Pinpoint the cell where the given text exists, returning its (x, y) midpoint coordinate. 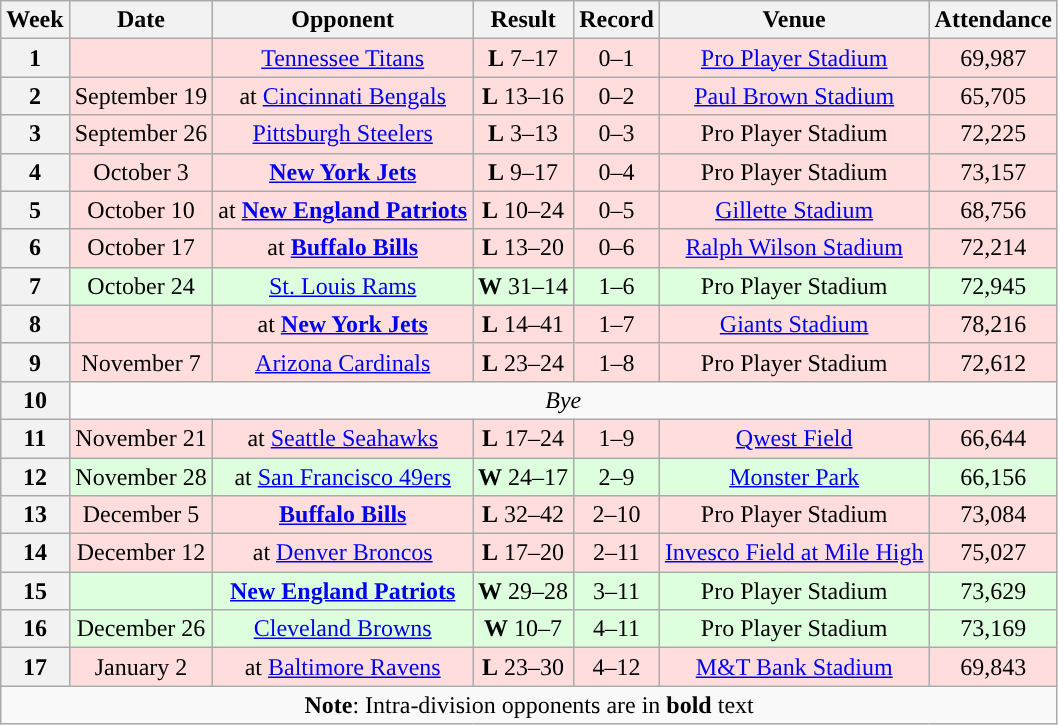
Monster Park (794, 477)
L 23–24 (524, 362)
65,705 (993, 96)
December 12 (141, 553)
at New England Patriots (343, 210)
Attendance (993, 20)
St. Louis Rams (343, 286)
14 (35, 553)
1–7 (617, 324)
W 29–28 (524, 591)
72,612 (993, 362)
L 13–20 (524, 248)
L 10–24 (524, 210)
New England Patriots (343, 591)
72,225 (993, 134)
L 7–17 (524, 58)
7 (35, 286)
1 (35, 58)
Invesco Field at Mile High (794, 553)
September 26 (141, 134)
4–11 (617, 629)
5 (35, 210)
69,843 (993, 667)
L 32–42 (524, 515)
4 (35, 172)
73,629 (993, 591)
at Denver Broncos (343, 553)
L 23–30 (524, 667)
Venue (794, 20)
Opponent (343, 20)
0–1 (617, 58)
0–5 (617, 210)
Bye (563, 400)
Qwest Field (794, 438)
72,945 (993, 286)
13 (35, 515)
73,169 (993, 629)
1–8 (617, 362)
L 14–41 (524, 324)
Buffalo Bills (343, 515)
L 13–16 (524, 96)
W 31–14 (524, 286)
Cleveland Browns (343, 629)
December 26 (141, 629)
W 10–7 (524, 629)
at Baltimore Ravens (343, 667)
8 (35, 324)
Pittsburgh Steelers (343, 134)
at New York Jets (343, 324)
November 21 (141, 438)
75,027 (993, 553)
69,987 (993, 58)
1–6 (617, 286)
16 (35, 629)
Week (35, 20)
at Cincinnati Bengals (343, 96)
Paul Brown Stadium (794, 96)
0–6 (617, 248)
at Seattle Seahawks (343, 438)
6 (35, 248)
12 (35, 477)
L 9–17 (524, 172)
66,156 (993, 477)
2–10 (617, 515)
2 (35, 96)
73,084 (993, 515)
October 10 (141, 210)
at Buffalo Bills (343, 248)
Ralph Wilson Stadium (794, 248)
Tennessee Titans (343, 58)
October 24 (141, 286)
M&T Bank Stadium (794, 667)
2–9 (617, 477)
11 (35, 438)
at San Francisco 49ers (343, 477)
17 (35, 667)
Result (524, 20)
0–4 (617, 172)
L 17–20 (524, 553)
10 (35, 400)
Gillette Stadium (794, 210)
January 2 (141, 667)
9 (35, 362)
L 17–24 (524, 438)
L 3–13 (524, 134)
0–2 (617, 96)
1–9 (617, 438)
September 19 (141, 96)
66,644 (993, 438)
0–3 (617, 134)
15 (35, 591)
Record (617, 20)
3–11 (617, 591)
October 3 (141, 172)
2–11 (617, 553)
78,216 (993, 324)
December 5 (141, 515)
November 28 (141, 477)
November 7 (141, 362)
Giants Stadium (794, 324)
October 17 (141, 248)
W 24–17 (524, 477)
73,157 (993, 172)
4–12 (617, 667)
68,756 (993, 210)
Note: Intra-division opponents are in bold text (530, 705)
3 (35, 134)
72,214 (993, 248)
Arizona Cardinals (343, 362)
New York Jets (343, 172)
Date (141, 20)
